Extract the (x, y) coordinate from the center of the cell holding the provided text.  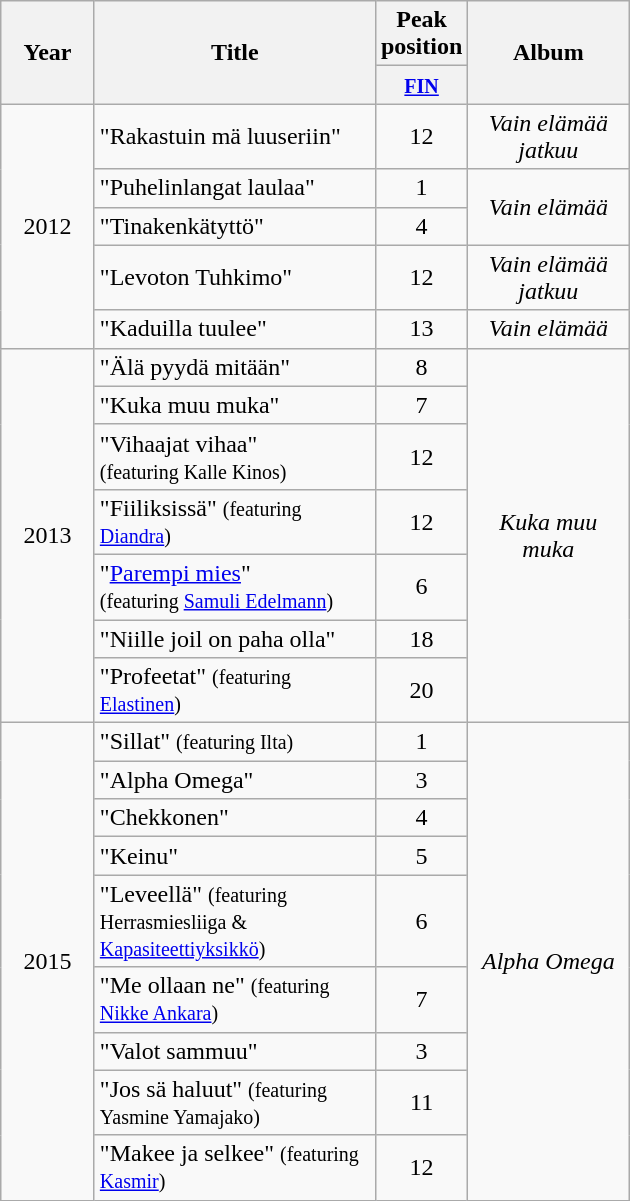
"Valot sammuu" (234, 1051)
"Makee ja selkee" (featuring Kasmir) (234, 1168)
"Fiiliksissä" (featuring Diandra) (234, 522)
Kuka muu muka (548, 535)
FIN (421, 85)
8 (421, 367)
"Älä pyydä mitään" (234, 367)
Album (548, 52)
2015 (48, 962)
"Jos sä haluut" (featuring Yasmine Yamajako) (234, 1102)
"Levoton Tuhkimo" (234, 278)
"Leveellä" (featuring Herrasmiesliiga & Kapasiteettiyksikkö) (234, 921)
"Alpha Omega" (234, 780)
"Parempi mies" (featuring Samuli Edelmann) (234, 586)
"Profeetat" (featuring Elastinen) (234, 690)
20 (421, 690)
Year (48, 52)
"Puhelinlangat laulaa" (234, 188)
Title (234, 52)
"Kuka muu muka" (234, 405)
"Chekkonen" (234, 818)
"Tinakenkätyttö" (234, 226)
Peak position (421, 34)
"Niille joil on paha olla" (234, 639)
Alpha Omega (548, 962)
"Kaduilla tuulee" (234, 329)
"Me ollaan ne" (featuring Nikke Ankara) (234, 1000)
"Keinu" (234, 856)
5 (421, 856)
2012 (48, 226)
2013 (48, 535)
"Sillat" (featuring Ilta) (234, 742)
18 (421, 639)
13 (421, 329)
11 (421, 1102)
"Rakastuin mä luuseriin" (234, 136)
"Vihaajat vihaa" (featuring Kalle Kinos) (234, 456)
